Capture the cell that displays the provided text and extract its [X, Y] central coordinate. 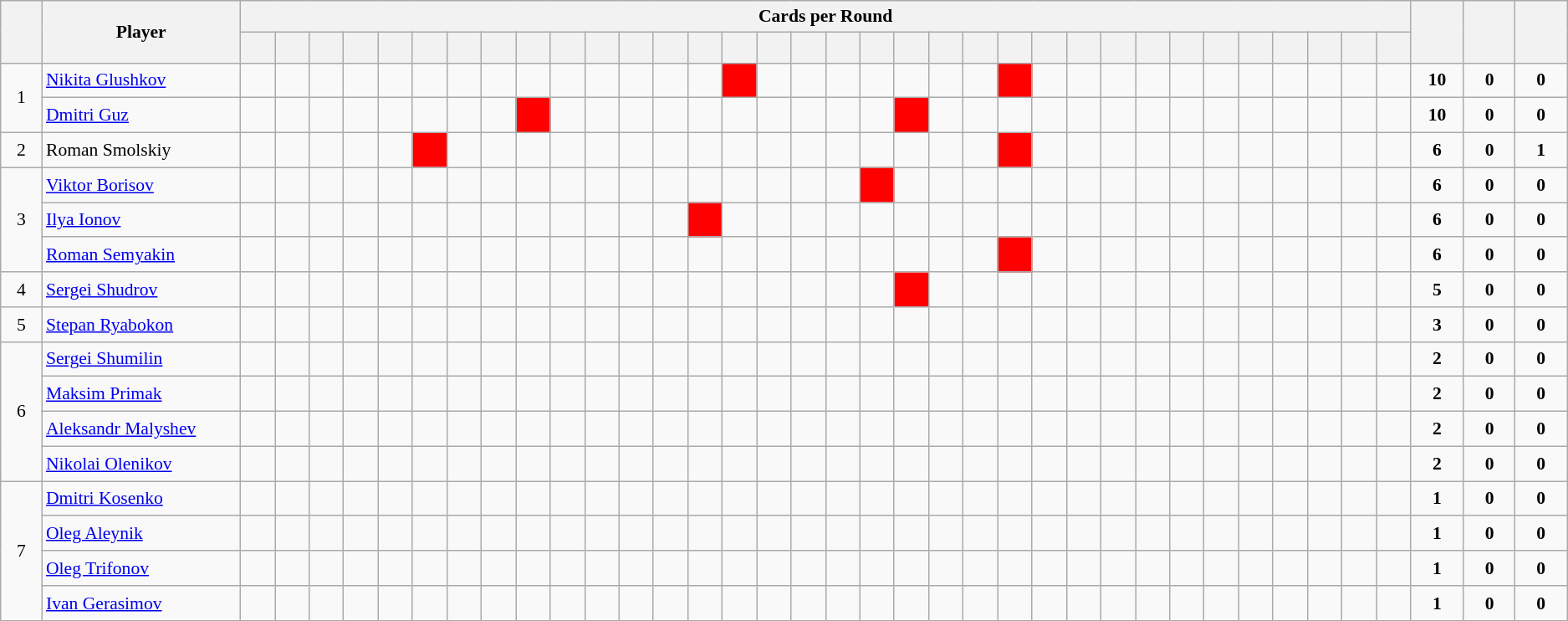
Dmitri Kosenko [140, 499]
Player [140, 32]
Ivan Gerasimov [140, 603]
Ilya Ionov [140, 220]
Oleg Aleynik [140, 534]
Cards per Round [825, 17]
Roman Smolskiy [140, 151]
Dmitri Guz [140, 115]
Aleksandr Malyshev [140, 429]
Maksim Primak [140, 394]
Oleg Trifonov [140, 568]
Nikolai Olenikov [140, 464]
Roman Semyakin [140, 255]
Nikita Glushkov [140, 80]
7 [22, 551]
4 [22, 290]
Viktor Borisov [140, 185]
Sergei Shumilin [140, 359]
Sergei Shudrov [140, 290]
Stepan Ryabokon [140, 325]
